Capture the cell that displays the provided text and extract its [x, y] central coordinate. 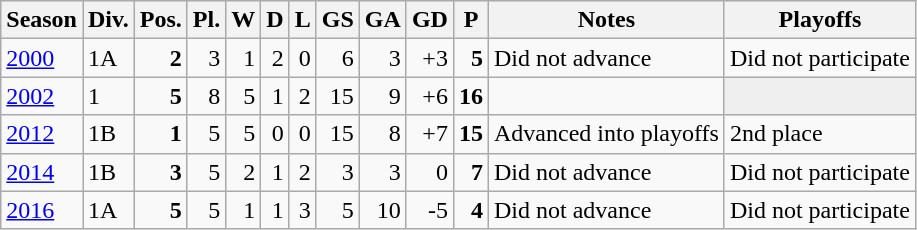
2014 [42, 172]
2016 [42, 210]
+3 [430, 58]
2002 [42, 96]
2012 [42, 134]
6 [338, 58]
GA [382, 20]
Div. [108, 20]
10 [382, 210]
P [470, 20]
Playoffs [820, 20]
Advanced into playoffs [607, 134]
GS [338, 20]
-5 [430, 210]
2000 [42, 58]
Season [42, 20]
Pl. [206, 20]
+7 [430, 134]
GD [430, 20]
2nd place [820, 134]
W [244, 20]
D [275, 20]
4 [470, 210]
7 [470, 172]
9 [382, 96]
Notes [607, 20]
L [302, 20]
Pos. [160, 20]
+6 [430, 96]
16 [470, 96]
